Capture the cell that displays the provided text and extract its (X, Y) central coordinate. 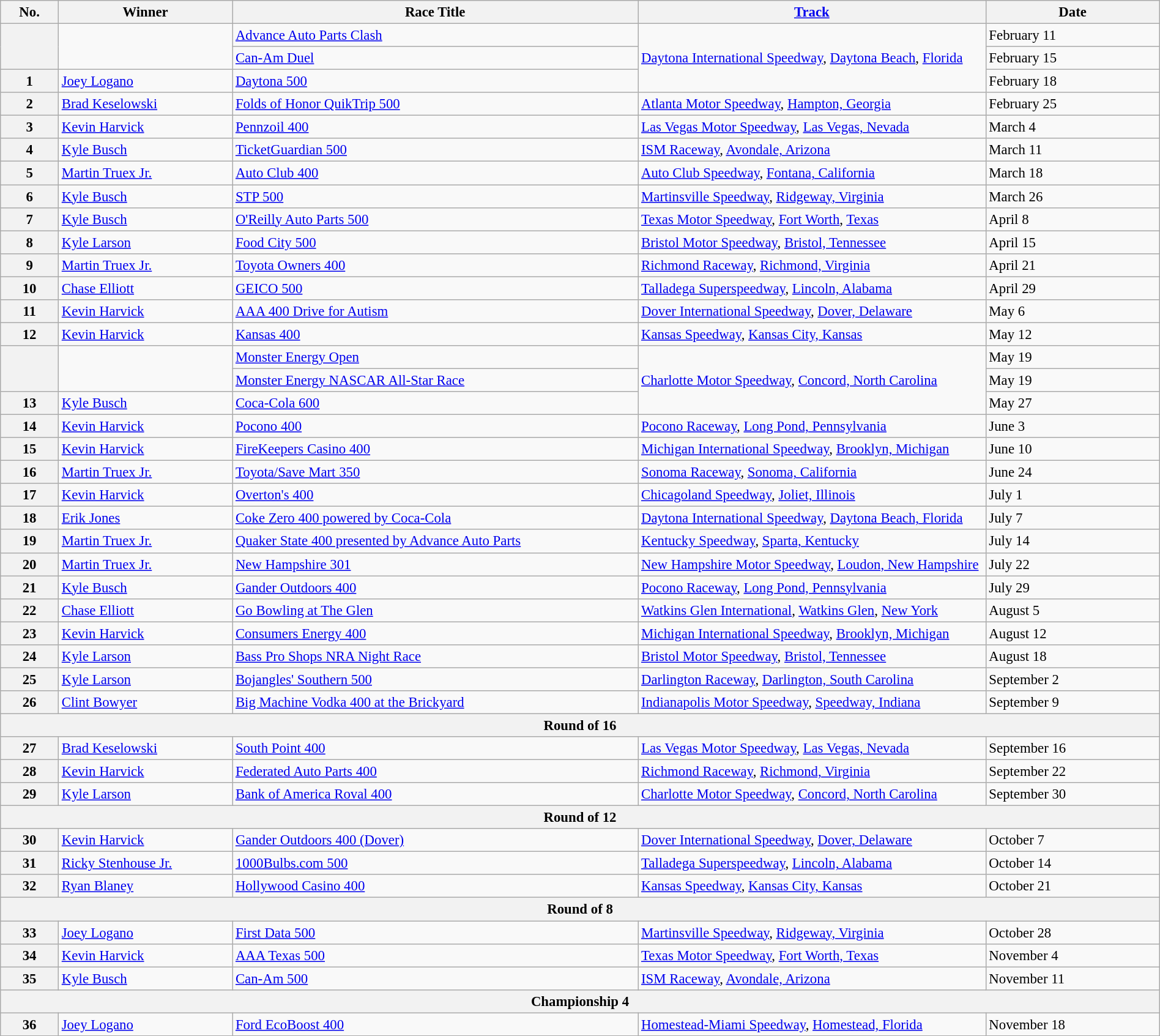
Clint Bowyer (145, 702)
35 (29, 978)
14 (29, 427)
3 (29, 127)
Homestead-Miami Speedway, Homestead, Florida (812, 1024)
1 (29, 81)
Food City 500 (436, 242)
Auto Club Speedway, Fontana, California (812, 173)
Race Title (436, 12)
20 (29, 564)
New Hampshire 301 (436, 564)
Auto Club 400 (436, 173)
Go Bowling at The Glen (436, 610)
11 (29, 311)
27 (29, 748)
31 (29, 863)
23 (29, 633)
Round of 16 (580, 725)
May 6 (1073, 311)
24 (29, 657)
26 (29, 702)
South Point 400 (436, 748)
FireKeepers Casino 400 (436, 449)
November 4 (1073, 955)
AAA Texas 500 (436, 955)
Kansas 400 (436, 334)
September 9 (1073, 702)
17 (29, 495)
21 (29, 587)
Advance Auto Parts Clash (436, 35)
2 (29, 104)
28 (29, 772)
Atlanta Motor Speedway, Hampton, Georgia (812, 104)
October 28 (1073, 933)
First Data 500 (436, 933)
Consumers Energy 400 (436, 633)
February 18 (1073, 81)
May 12 (1073, 334)
April 15 (1073, 242)
Hollywood Casino 400 (436, 887)
8 (29, 242)
34 (29, 955)
July 7 (1073, 518)
October 7 (1073, 840)
AAA 400 Drive for Autism (436, 311)
TicketGuardian 500 (436, 150)
4 (29, 150)
Round of 8 (580, 909)
October 14 (1073, 863)
16 (29, 472)
Pennzoil 400 (436, 127)
Ryan Blaney (145, 887)
September 22 (1073, 772)
March 11 (1073, 150)
September 30 (1073, 794)
15 (29, 449)
February 11 (1073, 35)
Date (1073, 12)
September 2 (1073, 679)
Round of 12 (580, 818)
Daytona 500 (436, 81)
New Hampshire Motor Speedway, Loudon, New Hampshire (812, 564)
Gander Outdoors 400 (Dover) (436, 840)
Championship 4 (580, 1001)
30 (29, 840)
May 27 (1073, 403)
Coke Zero 400 powered by Coca-Cola (436, 518)
April 29 (1073, 288)
Darlington Raceway, Darlington, South Carolina (812, 679)
July 14 (1073, 542)
June 24 (1073, 472)
Can-Am Duel (436, 58)
Sonoma Raceway, Sonoma, California (812, 472)
Chicagoland Speedway, Joliet, Illinois (812, 495)
August 5 (1073, 610)
10 (29, 288)
Federated Auto Parts 400 (436, 772)
Bass Pro Shops NRA Night Race (436, 657)
GEICO 500 (436, 288)
April 21 (1073, 265)
April 8 (1073, 219)
Monster Energy NASCAR All-Star Race (436, 380)
29 (29, 794)
October 21 (1073, 887)
Pocono 400 (436, 427)
July 29 (1073, 587)
March 4 (1073, 127)
18 (29, 518)
Ford EcoBoost 400 (436, 1024)
March 18 (1073, 173)
Folds of Honor QuikTrip 500 (436, 104)
12 (29, 334)
19 (29, 542)
September 16 (1073, 748)
July 1 (1073, 495)
Gander Outdoors 400 (436, 587)
Indianapolis Motor Speedway, Speedway, Indiana (812, 702)
Toyota Owners 400 (436, 265)
6 (29, 196)
November 18 (1073, 1024)
O'Reilly Auto Parts 500 (436, 219)
Can-Am 500 (436, 978)
February 25 (1073, 104)
June 3 (1073, 427)
Track (812, 12)
August 12 (1073, 633)
33 (29, 933)
Monster Energy Open (436, 357)
August 18 (1073, 657)
Erik Jones (145, 518)
February 15 (1073, 58)
STP 500 (436, 196)
March 26 (1073, 196)
Ricky Stenhouse Jr. (145, 863)
25 (29, 679)
Watkins Glen International, Watkins Glen, New York (812, 610)
Overton's 400 (436, 495)
Kentucky Speedway, Sparta, Kentucky (812, 542)
Coca-Cola 600 (436, 403)
Bank of America Roval 400 (436, 794)
No. (29, 12)
13 (29, 403)
9 (29, 265)
Winner (145, 12)
5 (29, 173)
Quaker State 400 presented by Advance Auto Parts (436, 542)
1000Bulbs.com 500 (436, 863)
Toyota/Save Mart 350 (436, 472)
Big Machine Vodka 400 at the Brickyard (436, 702)
July 22 (1073, 564)
Bojangles' Southern 500 (436, 679)
22 (29, 610)
June 10 (1073, 449)
November 11 (1073, 978)
36 (29, 1024)
32 (29, 887)
7 (29, 219)
